Scan for the cell matching the given text and deliver its [x, y] coordinate at center. 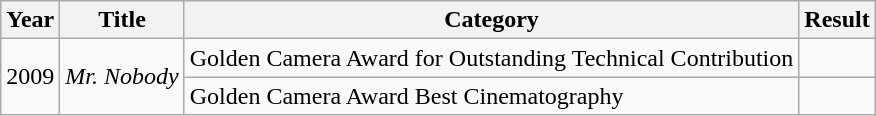
Title [122, 20]
2009 [30, 77]
Golden Camera Award Best Cinematography [492, 96]
Year [30, 20]
Category [492, 20]
Golden Camera Award for Outstanding Technical Contribution [492, 58]
Result [837, 20]
Mr. Nobody [122, 77]
